Determine the (x, y) coordinate at the center of the cell enclosing the given text.  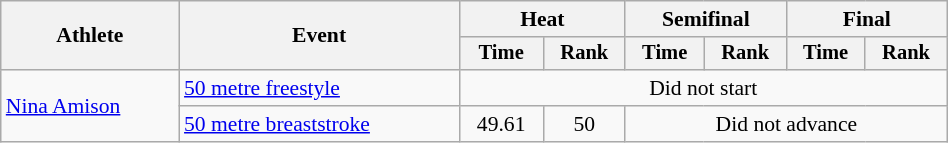
Semifinal (706, 19)
Did not advance (786, 124)
Did not start (703, 88)
Heat (542, 19)
Event (319, 36)
50 metre freestyle (319, 88)
Final (866, 19)
Athlete (90, 36)
50 metre breaststroke (319, 124)
Nina Amison (90, 106)
49.61 (501, 124)
50 (584, 124)
